Scan for the cell matching the given text and deliver its (x, y) coordinate at center. 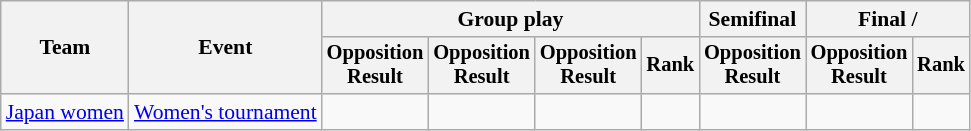
Japan women (65, 112)
Event (226, 48)
Semifinal (752, 19)
Women's tournament (226, 112)
Group play (510, 19)
Team (65, 48)
Final / (888, 19)
